Find where the given text appears and provide that cell's center as [x, y] coordinate. 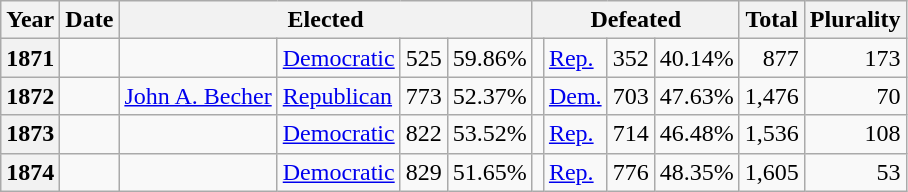
1874 [30, 172]
Elected [326, 20]
40.14% [696, 58]
525 [424, 58]
Plurality [855, 20]
173 [855, 58]
1871 [30, 58]
59.86% [490, 58]
1,476 [772, 96]
1873 [30, 134]
48.35% [696, 172]
877 [772, 58]
Total [772, 20]
46.48% [696, 134]
Date [90, 20]
108 [855, 134]
Dem. [575, 96]
1872 [30, 96]
352 [630, 58]
Republican [338, 96]
822 [424, 134]
John A. Becher [198, 96]
51.65% [490, 172]
52.37% [490, 96]
773 [424, 96]
829 [424, 172]
53.52% [490, 134]
703 [630, 96]
1,605 [772, 172]
1,536 [772, 134]
714 [630, 134]
Year [30, 20]
776 [630, 172]
53 [855, 172]
Defeated [636, 20]
47.63% [696, 96]
70 [855, 96]
